Detect which cell encompasses the target text, then output its (X, Y) center coordinate. 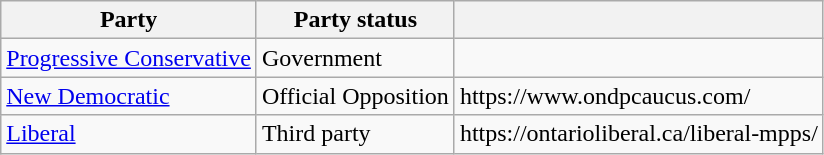
Party status (355, 20)
Party (129, 20)
Progressive Conservative (129, 58)
Government (355, 58)
New Democratic (129, 96)
Official Opposition (355, 96)
Third party (355, 134)
https://ontarioliberal.ca/liberal-mpps/ (638, 134)
Liberal (129, 134)
https://www.ondpcaucus.com/ (638, 96)
